Provide the [x, y] coordinate of the cell's center where the given text is located.  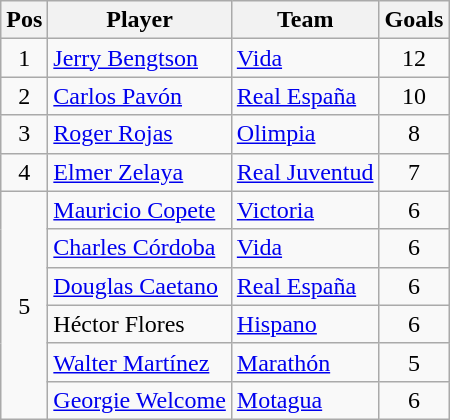
Jerry Bengtson [140, 58]
Olimpia [305, 134]
Goals [414, 20]
Mauricio Copete [140, 210]
2 [24, 96]
Charles Córdoba [140, 248]
Carlos Pavón [140, 96]
Player [140, 20]
Elmer Zelaya [140, 172]
Douglas Caetano [140, 286]
4 [24, 172]
Victoria [305, 210]
Motagua [305, 400]
8 [414, 134]
Héctor Flores [140, 324]
Real Juventud [305, 172]
Georgie Welcome [140, 400]
1 [24, 58]
Hispano [305, 324]
Roger Rojas [140, 134]
Marathón [305, 362]
Pos [24, 20]
7 [414, 172]
10 [414, 96]
Team [305, 20]
3 [24, 134]
12 [414, 58]
Walter Martínez [140, 362]
